Detect which cell encompasses the target text, then output its [X, Y] center coordinate. 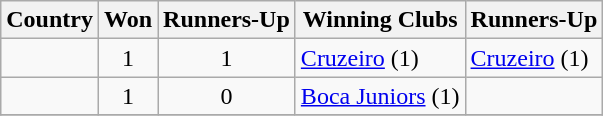
Winning Clubs [380, 20]
Boca Juniors (1) [380, 96]
Won [128, 20]
Country [50, 20]
0 [227, 96]
